From the cell containing the given text, extract its center point as (x, y) coordinate. 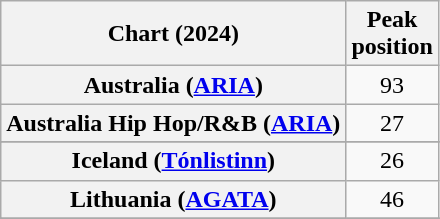
Australia Hip Hop/R&B (ARIA) (174, 123)
26 (392, 161)
27 (392, 123)
Lithuania (AGATA) (174, 199)
93 (392, 85)
46 (392, 199)
Chart (2024) (174, 34)
Iceland (Tónlistinn) (174, 161)
Australia (ARIA) (174, 85)
Peakposition (392, 34)
